Identify which cell holds the provided text, then report its (X, Y) central coordinate. 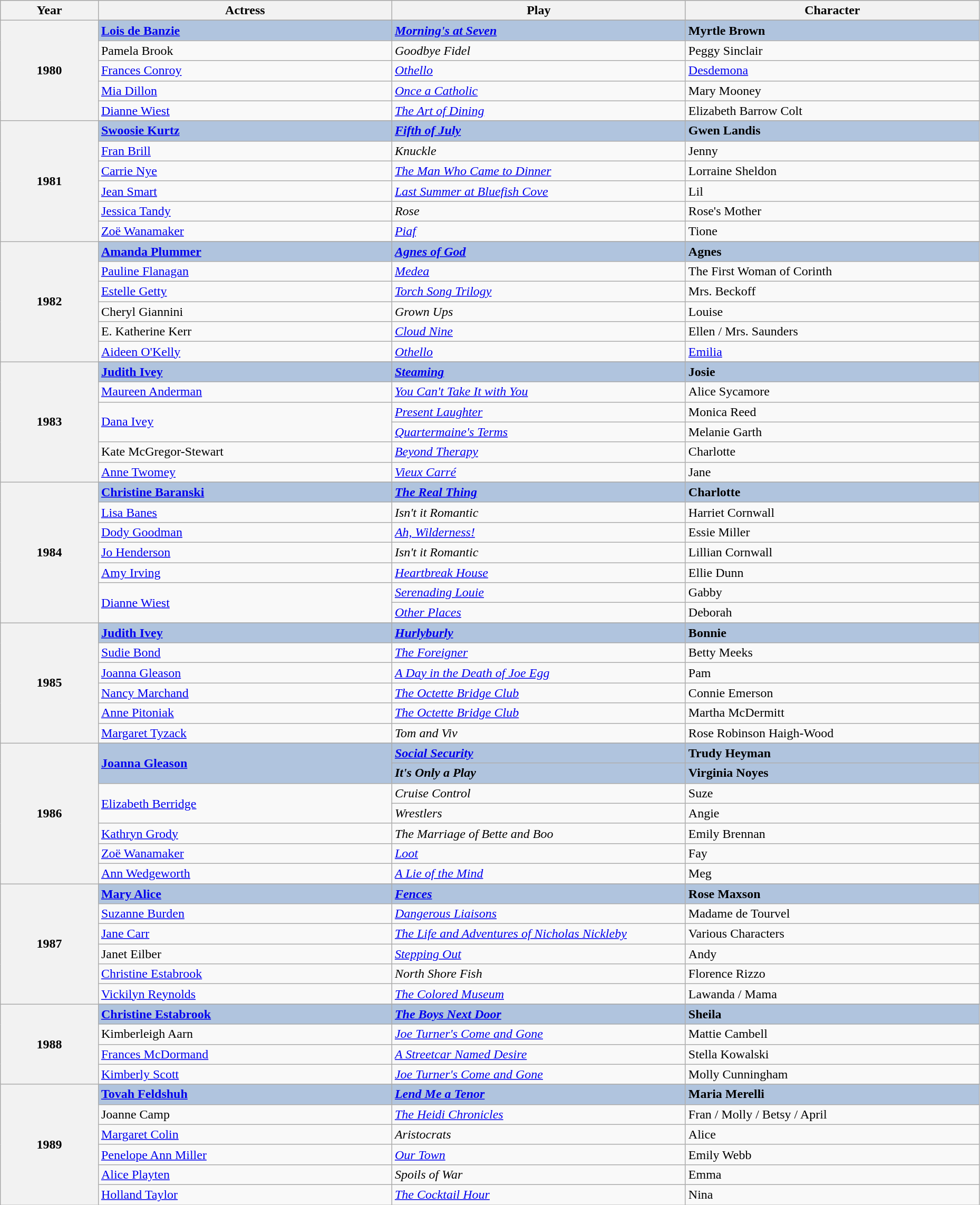
Hurlyburly (539, 633)
It's Only a Play (539, 773)
Lawanda / Mama (832, 994)
Joanne Camp (245, 1114)
Estelle Getty (245, 292)
Martha McDermitt (832, 713)
Janet Eilber (245, 954)
Ellie Dunn (832, 572)
Rose Robinson Haigh-Wood (832, 733)
Essie Miller (832, 532)
Monica Reed (832, 412)
Piaf (539, 231)
Torch Song Trilogy (539, 292)
Andy (832, 954)
Once a Catholic (539, 91)
The Colored Museum (539, 994)
Gabby (832, 593)
Cruise Control (539, 793)
Actress (245, 11)
1987 (50, 944)
Stepping Out (539, 954)
Heartbreak House (539, 572)
Alice (832, 1134)
Suze (832, 793)
Harriet Cornwall (832, 512)
The Cocktail Hour (539, 1194)
Mary Mooney (832, 91)
Louise (832, 312)
Nancy Marchand (245, 693)
Jo Henderson (245, 552)
The Life and Adventures of Nicholas Nickleby (539, 934)
Jessica Tandy (245, 211)
Mattie Cambell (832, 1034)
The Marriage of Bette and Boo (539, 833)
E. Katherine Kerr (245, 332)
Kathryn Grody (245, 833)
Deborah (832, 613)
Rose's Mother (832, 211)
Goodbye Fidel (539, 51)
Margaret Tyzack (245, 733)
Tom and Viv (539, 733)
Frances McDormand (245, 1054)
Grown Ups (539, 312)
Lil (832, 191)
Lillian Cornwall (832, 552)
Jane Carr (245, 934)
Amy Irving (245, 572)
Serenading Louie (539, 593)
Play (539, 11)
Amanda Plummer (245, 252)
Maria Merelli (832, 1094)
Emily Webb (832, 1154)
Tione (832, 231)
Kimberleigh Aarn (245, 1034)
Rose Maxson (832, 894)
Aideen O'Kelly (245, 352)
Jane (832, 472)
Dody Goodman (245, 532)
North Shore Fish (539, 974)
Fay (832, 853)
The Foreigner (539, 653)
Stella Kowalski (832, 1054)
Social Security (539, 753)
The Real Thing (539, 492)
Medea (539, 272)
1985 (50, 683)
Various Characters (832, 934)
Betty Meeks (832, 653)
1982 (50, 302)
Anne Twomey (245, 472)
Cloud Nine (539, 332)
Melanie Garth (832, 432)
Lorraine Sheldon (832, 171)
Kate McGregor-Stewart (245, 452)
Margaret Colin (245, 1134)
The First Woman of Corinth (832, 272)
Vieux Carré (539, 472)
Pauline Flanagan (245, 272)
Virginia Noyes (832, 773)
Our Town (539, 1154)
Morning's at Seven (539, 31)
Jenny (832, 151)
A Day in the Death of Joe Egg (539, 673)
Swoosie Kurtz (245, 131)
Character (832, 11)
You Can't Take It with You (539, 392)
1981 (50, 181)
1986 (50, 813)
Steaming (539, 372)
Penelope Ann Miller (245, 1154)
Emilia (832, 352)
Sudie Bond (245, 653)
Frances Conroy (245, 71)
Last Summer at Bluefish Cove (539, 191)
Quartermaine's Terms (539, 432)
Peggy Sinclair (832, 51)
Fifth of July (539, 131)
Ellen / Mrs. Saunders (832, 332)
Nina (832, 1194)
1984 (50, 552)
Present Laughter (539, 412)
Lend Me a Tenor (539, 1094)
Sheila (832, 1014)
Fran / Molly / Betsy / April (832, 1114)
Emma (832, 1174)
1983 (50, 422)
Rose (539, 211)
Fences (539, 894)
Pamela Brook (245, 51)
Madame de Tourvel (832, 914)
Maureen Anderman (245, 392)
Alice Playten (245, 1174)
Ann Wedgeworth (245, 873)
Mary Alice (245, 894)
The Man Who Came to Dinner (539, 171)
Mia Dillon (245, 91)
A Lie of the Mind (539, 873)
Lisa Banes (245, 512)
Desdemona (832, 71)
Alice Sycamore (832, 392)
Kimberly Scott (245, 1074)
The Boys Next Door (539, 1014)
Jean Smart (245, 191)
Fran Brill (245, 151)
Florence Rizzo (832, 974)
Lois de Banzie (245, 31)
Elizabeth Barrow Colt (832, 111)
Suzanne Burden (245, 914)
Josie (832, 372)
1989 (50, 1144)
Anne Pitoniak (245, 713)
Loot (539, 853)
Dana Ivey (245, 422)
Meg (832, 873)
1988 (50, 1044)
Ah, Wilderness! (539, 532)
Molly Cunningham (832, 1074)
Carrie Nye (245, 171)
A Streetcar Named Desire (539, 1054)
Pam (832, 673)
Aristocrats (539, 1134)
Christine Baranski (245, 492)
Knuckle (539, 151)
Holland Taylor (245, 1194)
Other Places (539, 613)
Cheryl Giannini (245, 312)
Gwen Landis (832, 131)
1980 (50, 71)
Dangerous Liaisons (539, 914)
The Art of Dining (539, 111)
Connie Emerson (832, 693)
Bonnie (832, 633)
Mrs. Beckoff (832, 292)
Year (50, 11)
Myrtle Brown (832, 31)
Agnes (832, 252)
Trudy Heyman (832, 753)
Elizabeth Berridge (245, 803)
Agnes of God (539, 252)
Wrestlers (539, 813)
Spoils of War (539, 1174)
Tovah Feldshuh (245, 1094)
Vickilyn Reynolds (245, 994)
Emily Brennan (832, 833)
Beyond Therapy (539, 452)
The Heidi Chronicles (539, 1114)
Angie (832, 813)
